Find where the given text appears and provide that cell's center as [X, Y] coordinate. 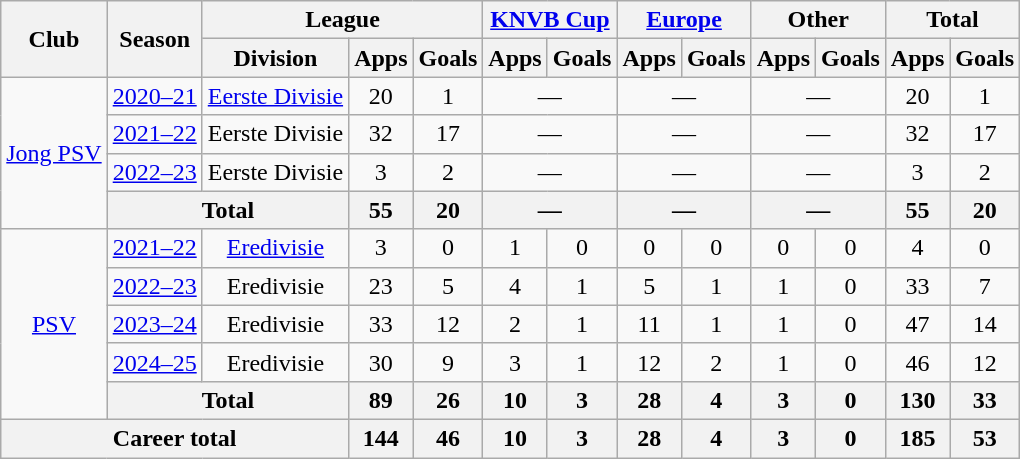
23 [381, 286]
2023–24 [154, 324]
PSV [54, 324]
Division [275, 58]
30 [381, 362]
Europe [684, 20]
Season [154, 39]
Career total [175, 438]
144 [381, 438]
2024–25 [154, 362]
Other [818, 20]
26 [448, 400]
League [342, 20]
Jong PSV [54, 153]
2020–21 [154, 96]
53 [985, 438]
47 [917, 324]
9 [448, 362]
Club [54, 39]
89 [381, 400]
11 [649, 324]
130 [917, 400]
14 [985, 324]
185 [917, 438]
7 [985, 286]
KNVB Cup [550, 20]
